Return (X, Y) of the center of cell containing provided text 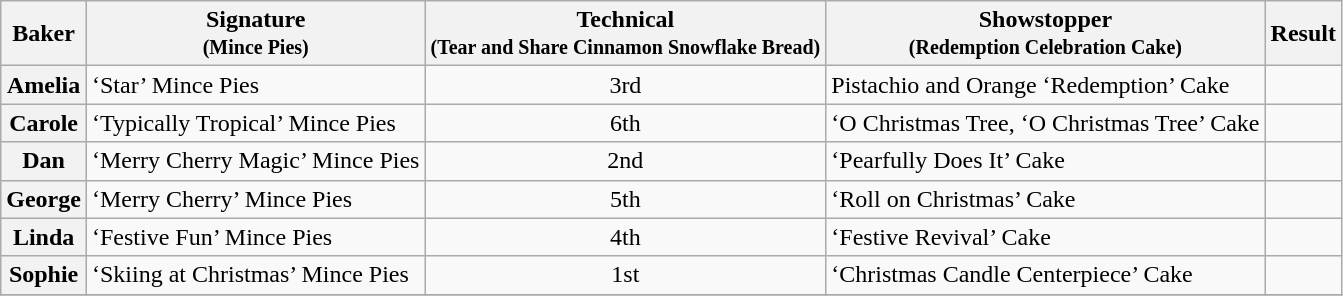
Dan (44, 161)
3rd (626, 85)
5th (626, 199)
‘Christmas Candle Centerpiece’ Cake (1046, 275)
Pistachio and Orange ‘Redemption’ Cake (1046, 85)
‘Merry Cherry’ Mince Pies (256, 199)
‘Merry Cherry Magic’ Mince Pies (256, 161)
‘Roll on Christmas’ Cake (1046, 199)
1st (626, 275)
‘O Christmas Tree, ‘O Christmas Tree’ Cake (1046, 123)
George (44, 199)
Amelia (44, 85)
‘Festive Revival’ Cake (1046, 237)
‘Pearfully Does It’ Cake (1046, 161)
Linda (44, 237)
Sophie (44, 275)
‘Festive Fun’ Mince Pies (256, 237)
Signature (Mince Pies) (256, 34)
Result (1303, 34)
2nd (626, 161)
Technical (Tear and Share Cinnamon Snowflake Bread) (626, 34)
‘Skiing at Christmas’ Mince Pies (256, 275)
4th (626, 237)
Baker (44, 34)
‘Typically Tropical’ Mince Pies (256, 123)
Showstopper (Redemption Celebration Cake) (1046, 34)
‘Star’ Mince Pies (256, 85)
Carole (44, 123)
6th (626, 123)
